Find where the given text appears and provide that cell's center as (X, Y) coordinate. 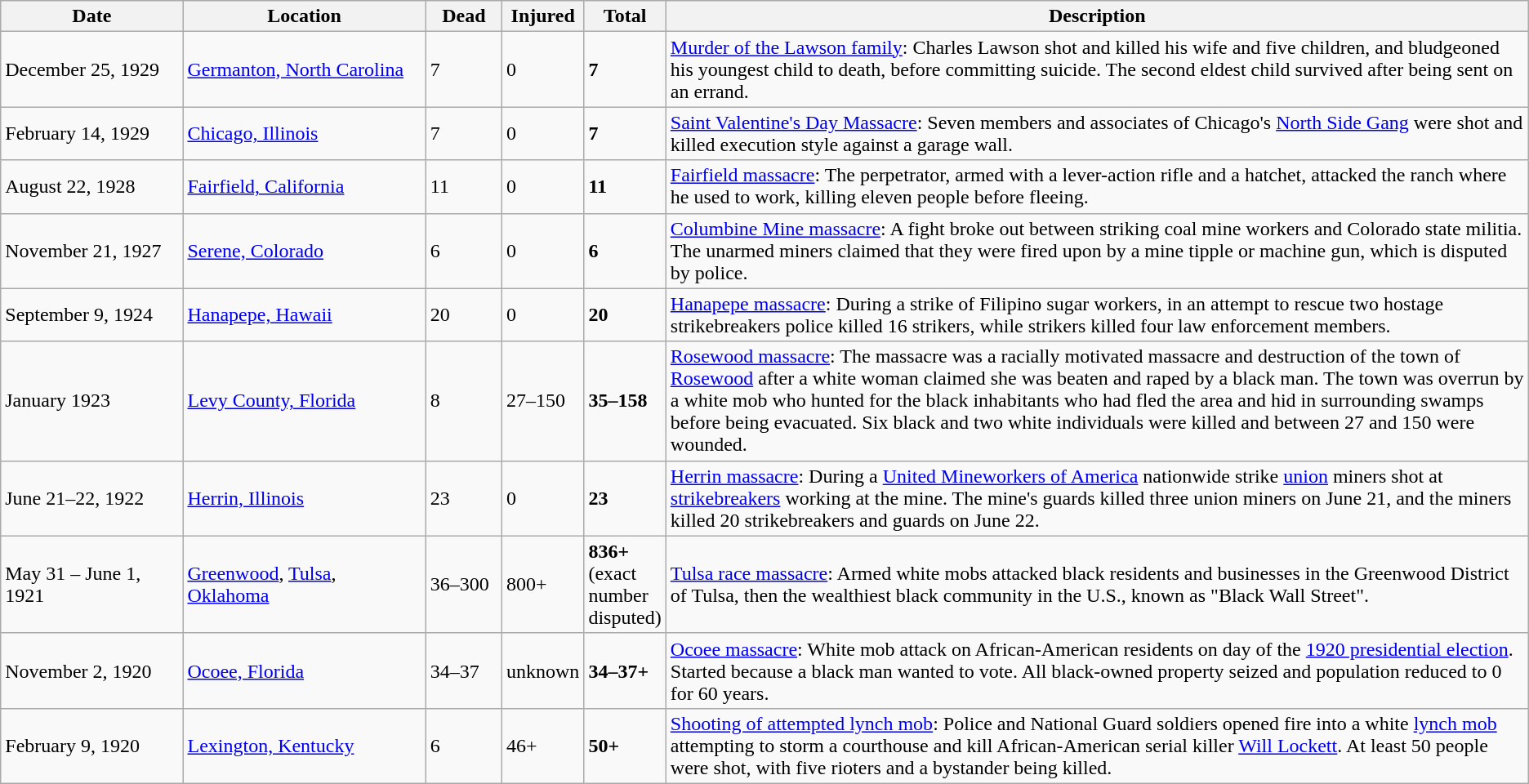
Germanton, North Carolina (304, 69)
September 9, 1924 (91, 315)
34–37 (464, 670)
Description (1097, 16)
27–150 (543, 401)
Fairfield, California (304, 186)
February 14, 1929 (91, 134)
Ocoee, Florida (304, 670)
Lexington, Kentucky (304, 746)
December 25, 1929 (91, 69)
Serene, Colorado (304, 251)
Herrin, Illinois (304, 498)
36–300 (464, 585)
Total (625, 16)
Date (91, 16)
January 1923 (91, 401)
800+ (543, 585)
46+ (543, 746)
November 21, 1927 (91, 251)
836+(exact number disputed) (625, 585)
34–37+ (625, 670)
Dead (464, 16)
August 22, 1928 (91, 186)
Saint Valentine's Day Massacre: Seven members and associates of Chicago's North Side Gang were shot and killed execution style against a garage wall. (1097, 134)
Chicago, Illinois (304, 134)
Greenwood, Tulsa, Oklahoma (304, 585)
50+ (625, 746)
unknown (543, 670)
November 2, 1920 (91, 670)
May 31 – June 1, 1921 (91, 585)
35–158 (625, 401)
June 21–22, 1922 (91, 498)
8 (464, 401)
Injured (543, 16)
Levy County, Florida (304, 401)
February 9, 1920 (91, 746)
Location (304, 16)
Hanapepe, Hawaii (304, 315)
